Capture the cell that displays the provided text and extract its [X, Y] central coordinate. 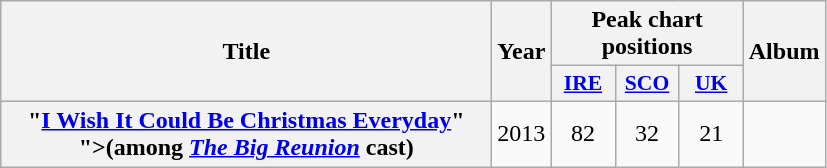
UK [711, 84]
32 [647, 134]
21 [711, 134]
82 [583, 134]
Album [784, 52]
"I Wish It Could Be Christmas Everyday"">(among The Big Reunion cast) [246, 134]
Peak chartpositions [647, 34]
Year [522, 52]
SCO [647, 84]
IRE [583, 84]
Title [246, 52]
2013 [522, 134]
